Search for the cell housing the specified text and yield its (X, Y) center coordinate. 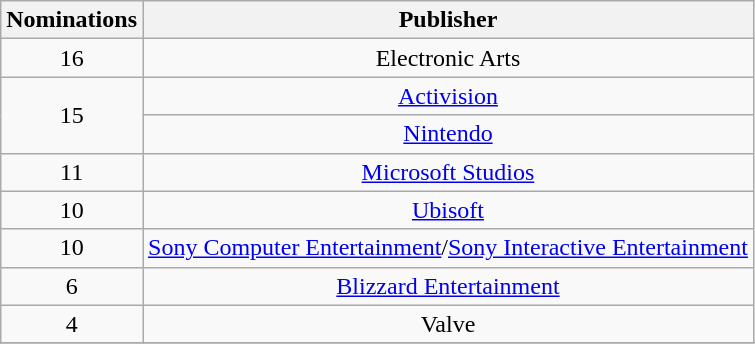
Blizzard Entertainment (448, 286)
Sony Computer Entertainment/Sony Interactive Entertainment (448, 248)
15 (72, 115)
Nintendo (448, 134)
4 (72, 324)
11 (72, 172)
Activision (448, 96)
Nominations (72, 20)
Ubisoft (448, 210)
6 (72, 286)
Publisher (448, 20)
Microsoft Studios (448, 172)
Electronic Arts (448, 58)
16 (72, 58)
Valve (448, 324)
